Search for the cell housing the specified text and yield its (x, y) center coordinate. 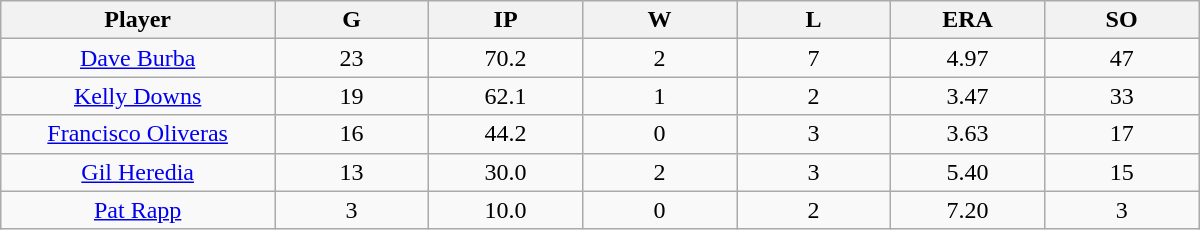
7 (814, 58)
Francisco Oliveras (138, 134)
13 (352, 172)
17 (1122, 134)
ERA (968, 20)
3.63 (968, 134)
7.20 (968, 210)
70.2 (506, 58)
Player (138, 20)
SO (1122, 20)
33 (1122, 96)
62.1 (506, 96)
10.0 (506, 210)
19 (352, 96)
16 (352, 134)
Gil Heredia (138, 172)
4.97 (968, 58)
1 (660, 96)
23 (352, 58)
3.47 (968, 96)
15 (1122, 172)
L (814, 20)
W (660, 20)
IP (506, 20)
Pat Rapp (138, 210)
G (352, 20)
Kelly Downs (138, 96)
44.2 (506, 134)
Dave Burba (138, 58)
5.40 (968, 172)
47 (1122, 58)
30.0 (506, 172)
